Locate the cell with the specified text and output its [x, y] center coordinate. 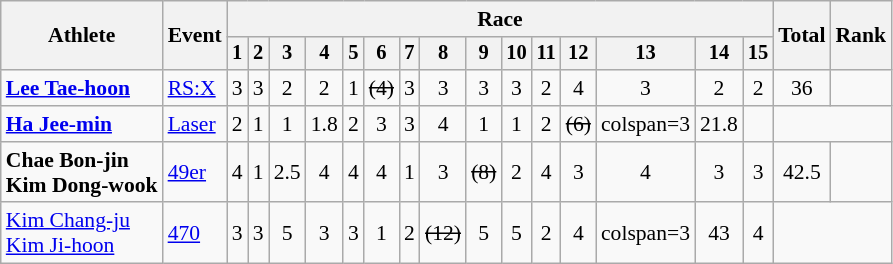
1.8 [324, 124]
(12) [443, 234]
13 [646, 54]
Laser [195, 124]
Event [195, 36]
15 [758, 54]
42.5 [802, 172]
470 [195, 234]
10 [516, 54]
RS:X [195, 88]
Athlete [82, 36]
12 [578, 54]
14 [719, 54]
Kim Chang-juKim Ji-hoon [82, 234]
6 [382, 54]
43 [719, 234]
9 [484, 54]
2.5 [288, 172]
(4) [382, 88]
21.8 [719, 124]
Chae Bon-jinKim Dong-wook [82, 172]
36 [802, 88]
Ha Jee-min [82, 124]
(8) [484, 172]
(6) [578, 124]
Total [802, 36]
Race [500, 19]
49er [195, 172]
11 [546, 54]
8 [443, 54]
Rank [860, 36]
7 [410, 54]
Lee Tae-hoon [82, 88]
